From the cell containing the given text, extract its center point as [X, Y] coordinate. 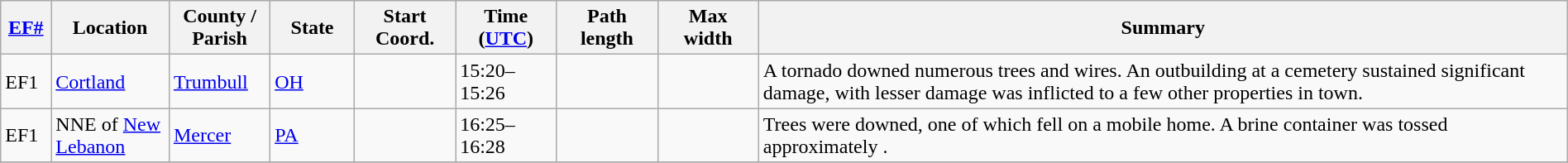
Cortland [111, 81]
County / Parish [219, 28]
Location [111, 28]
Max width [708, 28]
State [313, 28]
Summary [1163, 28]
Time (UTC) [506, 28]
Start Coord. [404, 28]
15:20–15:26 [506, 81]
NNE of New Lebanon [111, 136]
Trees were downed, one of which fell on a mobile home. A brine container was tossed approximately . [1163, 136]
Trumbull [219, 81]
PA [313, 136]
Mercer [219, 136]
Path length [607, 28]
OH [313, 81]
16:25–16:28 [506, 136]
EF# [26, 28]
